Capture the cell that displays the provided text and extract its (X, Y) central coordinate. 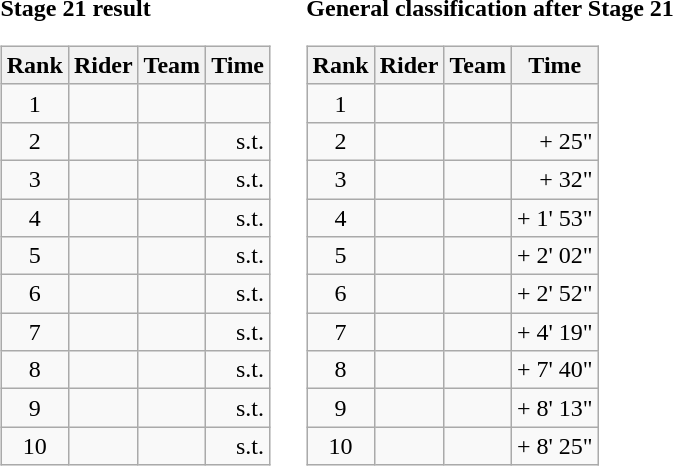
+ 2' 52" (554, 294)
+ 1' 53" (554, 217)
+ 25" (554, 141)
+ 7' 40" (554, 370)
+ 4' 19" (554, 332)
+ 8' 25" (554, 446)
+ 2' 02" (554, 256)
+ 8' 13" (554, 408)
+ 32" (554, 179)
